Identify which cell holds the provided text, then report its (X, Y) central coordinate. 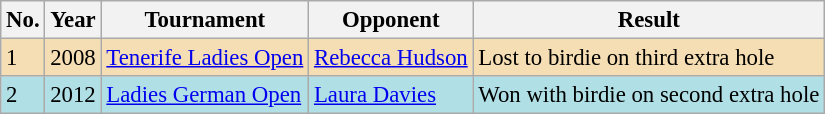
1 (23, 58)
2008 (73, 58)
Year (73, 20)
Tenerife Ladies Open (205, 58)
2012 (73, 95)
Result (649, 20)
Opponent (391, 20)
Won with birdie on second extra hole (649, 95)
Tournament (205, 20)
No. (23, 20)
Laura Davies (391, 95)
Ladies German Open (205, 95)
Rebecca Hudson (391, 58)
Lost to birdie on third extra hole (649, 58)
2 (23, 95)
